Pinpoint the cell where the given text exists, returning its (x, y) midpoint coordinate. 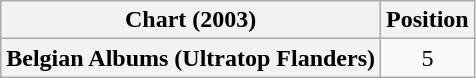
Chart (2003) (191, 20)
Position (428, 20)
Belgian Albums (Ultratop Flanders) (191, 58)
5 (428, 58)
